Return the (x, y) coordinate for the center point of the cell that contains the specified text.  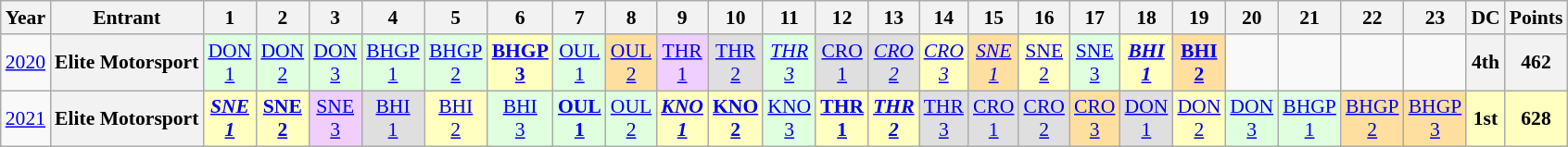
1st (1485, 118)
6 (521, 18)
2 (282, 18)
2020 (26, 63)
12 (841, 18)
20 (1251, 18)
1 (230, 18)
4 (393, 18)
15 (993, 18)
9 (682, 18)
17 (1095, 18)
10 (736, 18)
KNO2 (736, 118)
19 (1199, 18)
16 (1043, 18)
Year (26, 18)
13 (893, 18)
18 (1145, 18)
8 (631, 18)
4th (1485, 63)
Points (1536, 18)
KNO3 (790, 118)
Entrant (126, 18)
7 (580, 18)
22 (1372, 18)
BHI3 (521, 118)
11 (790, 18)
3 (335, 18)
DC (1485, 18)
14 (943, 18)
KNO1 (682, 118)
5 (456, 18)
462 (1536, 63)
23 (1435, 18)
21 (1309, 18)
2021 (26, 118)
628 (1536, 118)
